Return (X, Y) of the center of cell containing provided text 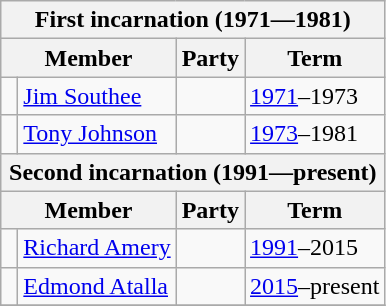
1971–1973 (315, 96)
Jim Southee (97, 96)
First incarnation (1971—1981) (193, 20)
2015–present (315, 286)
1973–1981 (315, 134)
Richard Amery (97, 248)
1991–2015 (315, 248)
Edmond Atalla (97, 286)
Second incarnation (1991—present) (193, 172)
Tony Johnson (97, 134)
